Pinpoint the cell where the given text exists, returning its [X, Y] midpoint coordinate. 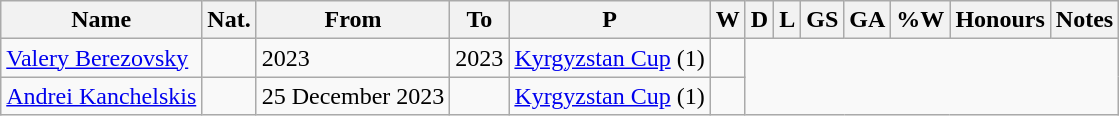
Nat. [229, 20]
D [759, 20]
W [728, 20]
L [788, 20]
GS [822, 20]
GA [868, 20]
To [480, 20]
Name [102, 20]
%W [920, 20]
Honours [1000, 20]
25 December 2023 [353, 96]
P [610, 20]
Valery Berezovsky [102, 58]
Notes [1084, 20]
Andrei Kanchelskis [102, 96]
From [353, 20]
